Capture the cell that displays the provided text and extract its (X, Y) central coordinate. 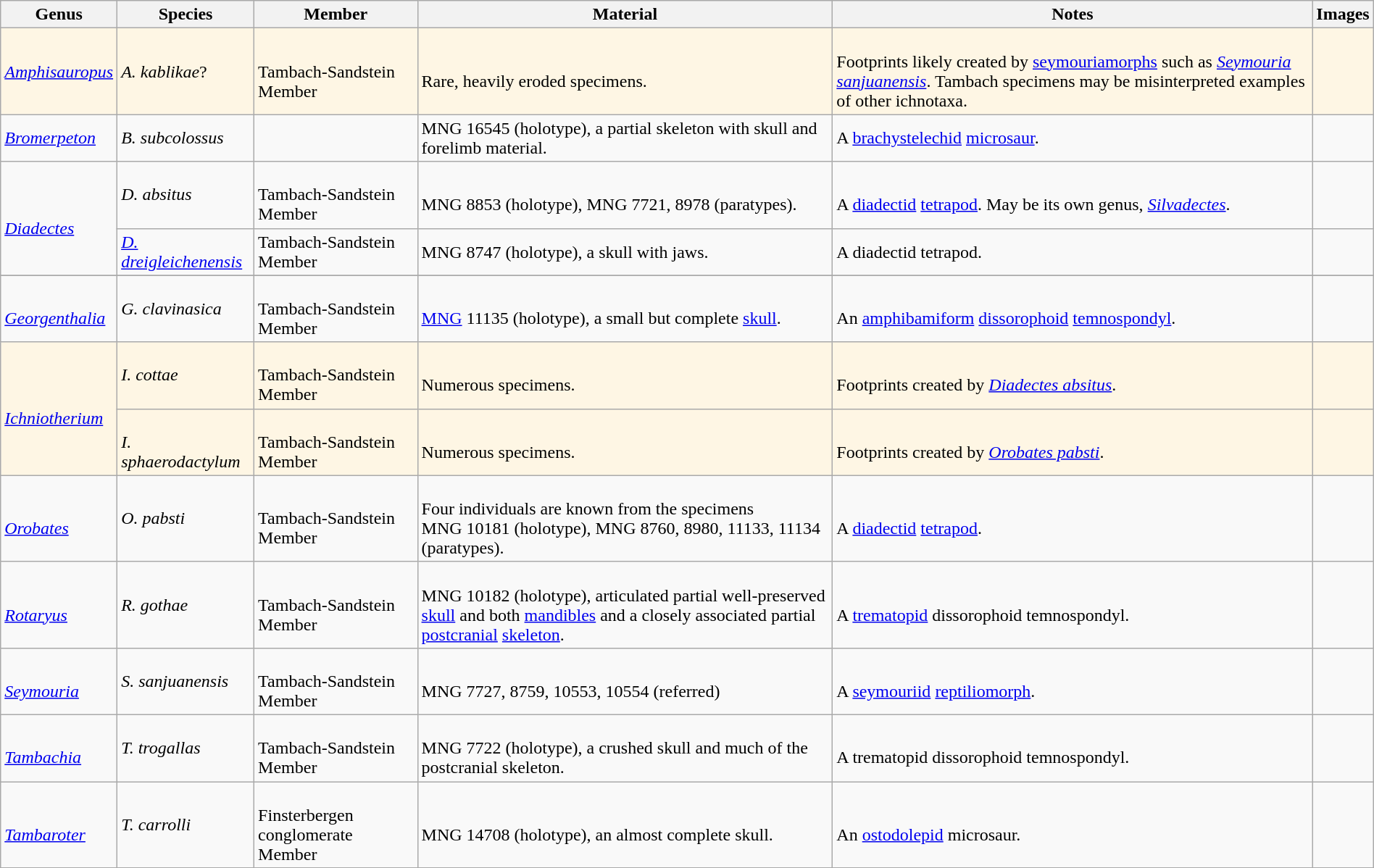
Bromerpeton (59, 138)
A brachystelechid microsaur. (1073, 138)
An ostodolepid microsaur. (1073, 825)
MNG 8853 (holotype), MNG 7721, 8978 (paratypes). (625, 195)
D. dreigleichenensis (186, 252)
I. sphaerodactylum (186, 442)
Rotaryus (59, 604)
Tambachia (59, 748)
T. carrolli (186, 825)
Georgenthalia (59, 309)
G. clavinasica (186, 309)
MNG 8747 (holotype), a skull with jaws. (625, 252)
T. trogallas (186, 748)
MNG 7727, 8759, 10553, 10554 (referred) (625, 681)
Diadectes (59, 219)
I. cottae (186, 375)
Seymouria (59, 681)
O. pabsti (186, 519)
MNG 7722 (holotype), a crushed skull and much of the postcranial skeleton. (625, 748)
Rare, heavily eroded specimens. (625, 71)
An amphibamiform dissorophoid temnospondyl. (1073, 309)
Species (186, 14)
S. sanjuanensis (186, 681)
Tambaroter (59, 825)
R. gothae (186, 604)
Notes (1073, 14)
MNG 14708 (holotype), an almost complete skull. (625, 825)
Amphisauropus (59, 71)
Ichniotherium (59, 409)
Footprints likely created by seymouriamorphs such as Seymouria sanjuanensis. Tambach specimens may be misinterpreted examples of other ichnotaxa. (1073, 71)
Images (1343, 14)
Finsterbergen conglomerate Member (336, 825)
A. kablikae? (186, 71)
D. absitus (186, 195)
MNG 16545 (holotype), a partial skeleton with skull and forelimb material. (625, 138)
A diadectid tetrapod. May be its own genus, Silvadectes. (1073, 195)
Footprints created by Diadectes absitus. (1073, 375)
Orobates (59, 519)
Member (336, 14)
B. subcolossus (186, 138)
Four individuals are known from the specimens MNG 10181 (holotype), MNG 8760, 8980, 11133, 11134 (paratypes). (625, 519)
Genus (59, 14)
MNG 11135 (holotype), a small but complete skull. (625, 309)
MNG 10182 (holotype), articulated partial well-preserved skull and both mandibles and a closely associated partial postcranial skeleton. (625, 604)
Material (625, 14)
A seymouriid reptiliomorph. (1073, 681)
Footprints created by Orobates pabsti. (1073, 442)
